Scan for the cell matching the given text and deliver its (X, Y) coordinate at center. 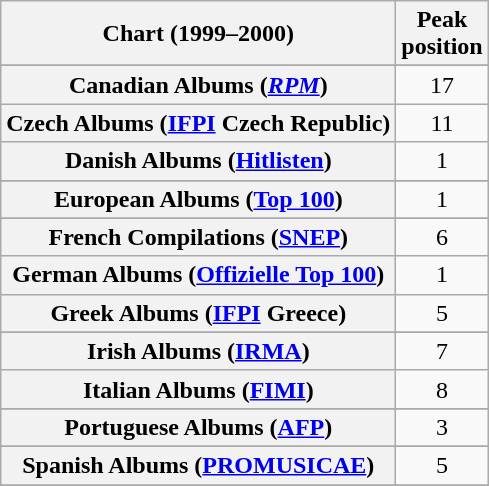
17 (442, 85)
Peakposition (442, 34)
6 (442, 237)
Danish Albums (Hitlisten) (198, 161)
Greek Albums (IFPI Greece) (198, 313)
7 (442, 351)
Canadian Albums (RPM) (198, 85)
Chart (1999–2000) (198, 34)
Spanish Albums (PROMUSICAE) (198, 465)
Portuguese Albums (AFP) (198, 427)
European Albums (Top 100) (198, 199)
Irish Albums (IRMA) (198, 351)
German Albums (Offizielle Top 100) (198, 275)
8 (442, 389)
Italian Albums (FIMI) (198, 389)
French Compilations (SNEP) (198, 237)
Czech Albums (IFPI Czech Republic) (198, 123)
11 (442, 123)
3 (442, 427)
